Scan for the cell matching the given text and deliver its [x, y] coordinate at center. 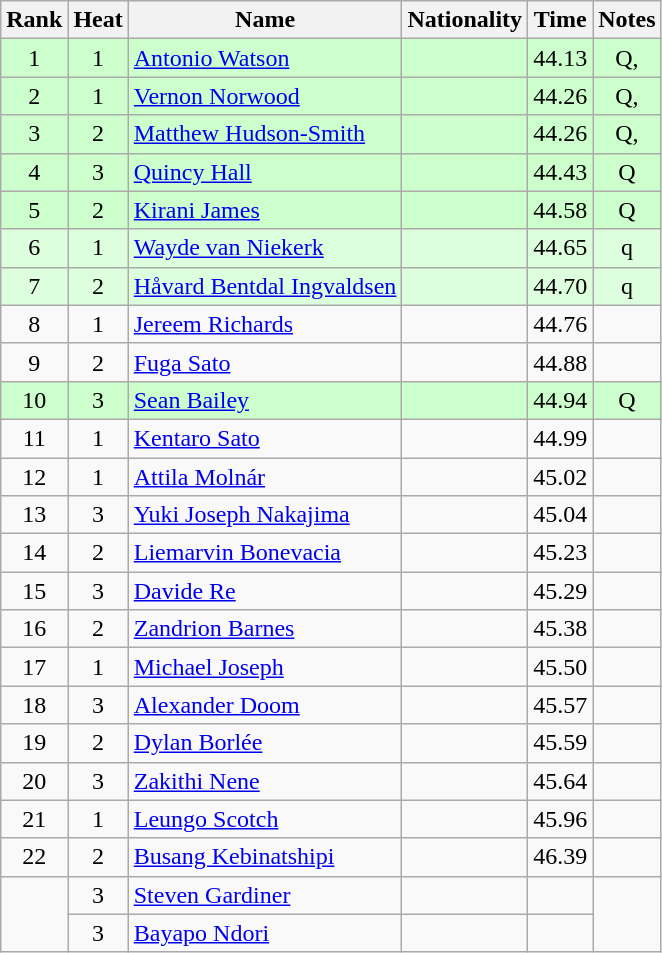
46.39 [560, 857]
Liemarvin Bonevacia [265, 553]
16 [34, 629]
Zakithi Nene [265, 781]
8 [34, 324]
15 [34, 591]
44.88 [560, 362]
Jereem Richards [265, 324]
Kirani James [265, 210]
5 [34, 210]
45.50 [560, 667]
Quincy Hall [265, 172]
44.99 [560, 438]
Yuki Joseph Nakajima [265, 515]
13 [34, 515]
Bayapo Ndori [265, 933]
44.76 [560, 324]
Vernon Norwood [265, 96]
Busang Kebinatshipi [265, 857]
Time [560, 20]
Leungo Scotch [265, 819]
45.59 [560, 743]
7 [34, 286]
18 [34, 705]
Dylan Borlée [265, 743]
Fuga Sato [265, 362]
45.29 [560, 591]
45.64 [560, 781]
11 [34, 438]
Notes [627, 20]
4 [34, 172]
44.94 [560, 400]
45.04 [560, 515]
20 [34, 781]
45.38 [560, 629]
Rank [34, 20]
Antonio Watson [265, 58]
45.23 [560, 553]
Zandrion Barnes [265, 629]
Matthew Hudson-Smith [265, 134]
Kentaro Sato [265, 438]
19 [34, 743]
Michael Joseph [265, 667]
Alexander Doom [265, 705]
45.96 [560, 819]
17 [34, 667]
Heat [98, 20]
44.13 [560, 58]
44.70 [560, 286]
Attila Molnár [265, 477]
14 [34, 553]
45.57 [560, 705]
Håvard Bentdal Ingvaldsen [265, 286]
Wayde van Niekerk [265, 248]
21 [34, 819]
Steven Gardiner [265, 895]
9 [34, 362]
44.65 [560, 248]
Sean Bailey [265, 400]
44.58 [560, 210]
Nationality [465, 20]
6 [34, 248]
Name [265, 20]
22 [34, 857]
45.02 [560, 477]
44.43 [560, 172]
10 [34, 400]
Davide Re [265, 591]
12 [34, 477]
